Pinpoint the cell where the given text exists, returning its (x, y) midpoint coordinate. 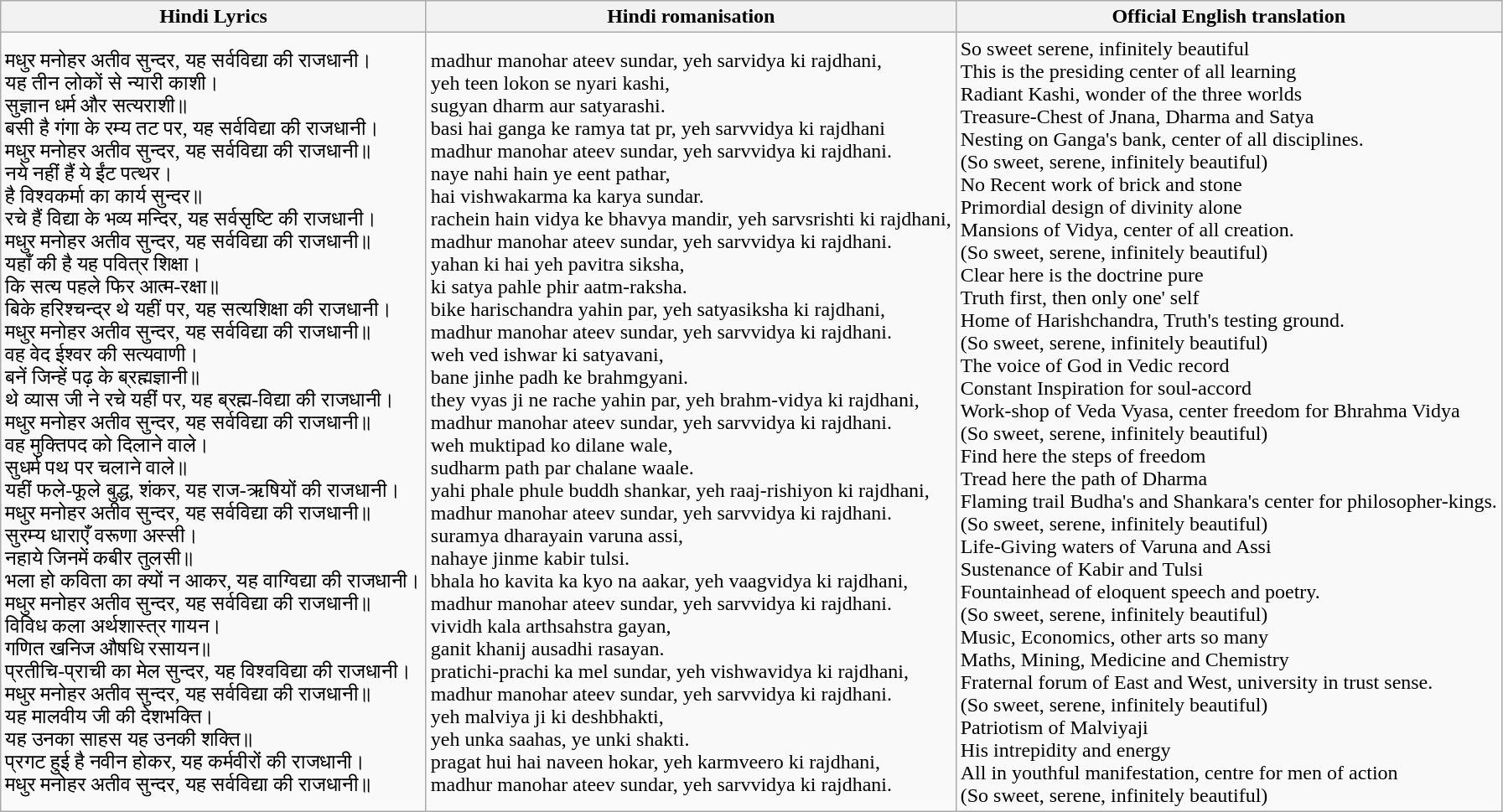
Official English translation (1229, 17)
Hindi romanisation (691, 17)
Hindi Lyrics (214, 17)
